Locate the cell with the specified text and output its (X, Y) center coordinate. 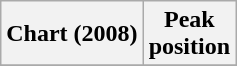
Chart (2008) (72, 34)
Peakposition (189, 34)
